Locate the cell with the specified text and output its (X, Y) center coordinate. 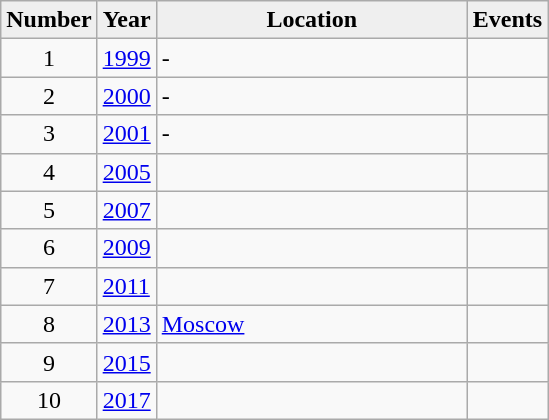
8 (49, 324)
Year (126, 20)
Number (49, 20)
Location (312, 20)
2005 (126, 172)
2001 (126, 134)
2015 (126, 362)
9 (49, 362)
3 (49, 134)
6 (49, 248)
4 (49, 172)
Moscow (312, 324)
5 (49, 210)
1999 (126, 58)
2007 (126, 210)
1 (49, 58)
10 (49, 400)
2011 (126, 286)
Events (507, 20)
7 (49, 286)
2 (49, 96)
2013 (126, 324)
2017 (126, 400)
2000 (126, 96)
2009 (126, 248)
